Pinpoint the cell where the given text exists, returning its (x, y) midpoint coordinate. 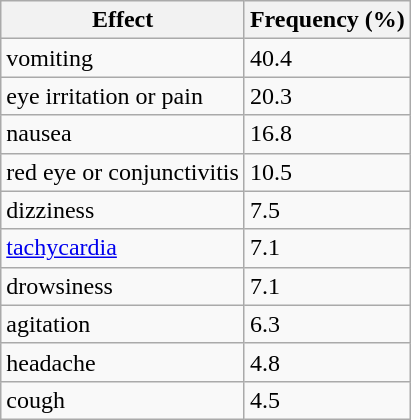
4.5 (327, 400)
eye irritation or pain (123, 96)
agitation (123, 324)
dizziness (123, 210)
16.8 (327, 134)
40.4 (327, 58)
10.5 (327, 172)
cough (123, 400)
Frequency (%) (327, 20)
Effect (123, 20)
headache (123, 362)
vomiting (123, 58)
red eye or conjunctivitis (123, 172)
nausea (123, 134)
drowsiness (123, 286)
6.3 (327, 324)
7.5 (327, 210)
20.3 (327, 96)
tachycardia (123, 248)
4.8 (327, 362)
